Provide the (x, y) coordinate of the cell's center where the given text is located.  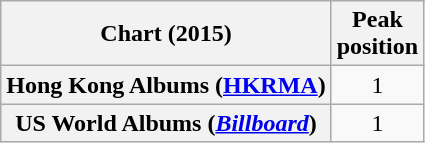
Peakposition (377, 34)
Chart (2015) (166, 34)
Hong Kong Albums (HKRMA) (166, 85)
US World Albums (Billboard) (166, 123)
